Pinpoint the cell where the given text exists, returning its [x, y] midpoint coordinate. 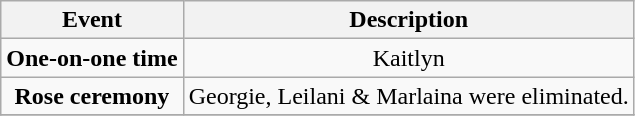
Description [408, 20]
One-on-one time [92, 58]
Georgie, Leilani & Marlaina were eliminated. [408, 96]
Kaitlyn [408, 58]
Rose ceremony [92, 96]
Event [92, 20]
